Provide the (X, Y) coordinate of the cell's center where the given text is located.  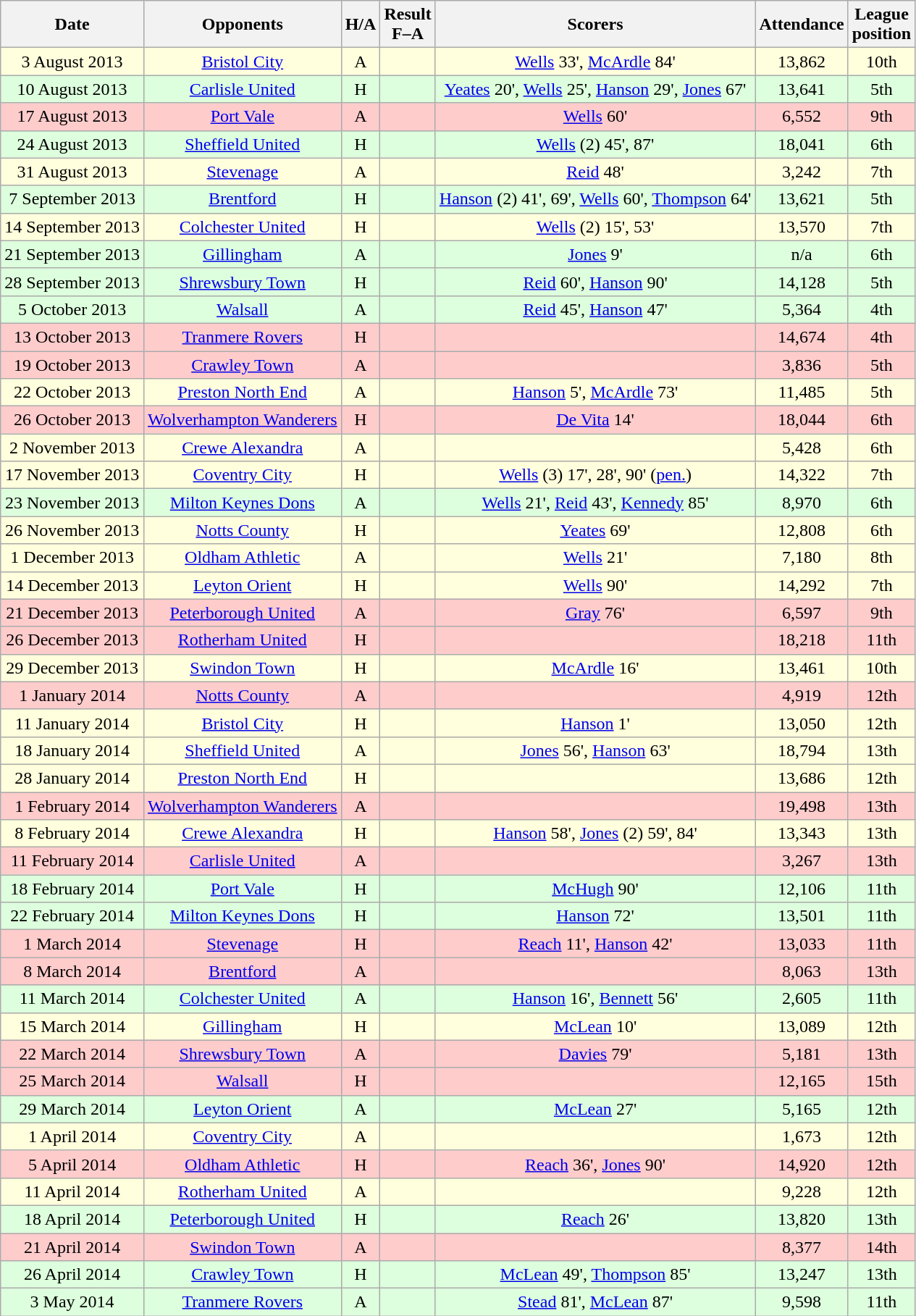
13,621 (802, 199)
8,970 (802, 503)
Wells (2) 45', 87' (595, 144)
14,128 (802, 282)
26 December 2013 (72, 640)
Wells 21', Reid 43', Kennedy 85' (595, 503)
29 March 2014 (72, 1109)
6,597 (802, 613)
ResultF–A (408, 25)
12,165 (802, 1081)
22 March 2014 (72, 1054)
28 September 2013 (72, 282)
Davies 79' (595, 1054)
18 January 2014 (72, 750)
3 May 2014 (72, 1302)
11 January 2014 (72, 723)
Wells 33', McArdle 84' (595, 62)
Hanson 58', Jones (2) 59', 84' (595, 834)
1 January 2014 (72, 695)
22 October 2013 (72, 393)
5,428 (802, 448)
13,686 (802, 778)
2 November 2013 (72, 448)
5,364 (802, 309)
Jones 9' (595, 254)
13 October 2013 (72, 337)
9,228 (802, 1191)
Scorers (595, 25)
8,377 (802, 1246)
3,836 (802, 364)
14,322 (802, 475)
Hanson 5', McArdle 73' (595, 393)
21 April 2014 (72, 1246)
8 February 2014 (72, 834)
13,501 (802, 916)
McLean 49', Thompson 85' (595, 1275)
Hanson 16', Bennett 56' (595, 999)
13,050 (802, 723)
8,063 (802, 971)
11 April 2014 (72, 1191)
Wells (3) 17', 28', 90' (pen.) (595, 475)
Yeates 69' (595, 530)
23 November 2013 (72, 503)
Hanson 1' (595, 723)
1 December 2013 (72, 558)
Hanson 72' (595, 916)
13,247 (802, 1275)
Stead 81', McLean 87' (595, 1302)
7,180 (802, 558)
13,461 (802, 668)
17 November 2013 (72, 475)
18 April 2014 (72, 1219)
Date (72, 25)
McLean 10' (595, 1026)
17 August 2013 (72, 117)
21 December 2013 (72, 613)
Reid 45', Hanson 47' (595, 309)
28 January 2014 (72, 778)
Reach 11', Hanson 42' (595, 944)
Wells (2) 15', 53' (595, 227)
12,106 (802, 889)
14th (881, 1246)
Jones 56', Hanson 63' (595, 750)
Wells 21' (595, 558)
5 April 2014 (72, 1164)
26 April 2014 (72, 1275)
13,862 (802, 62)
14,674 (802, 337)
De Vita 14' (595, 420)
31 August 2013 (72, 172)
24 August 2013 (72, 144)
Wells 90' (595, 585)
18,044 (802, 420)
Reach 36', Jones 90' (595, 1164)
n/a (802, 254)
Reach 26' (595, 1219)
1 February 2014 (72, 806)
19,498 (802, 806)
25 March 2014 (72, 1081)
22 February 2014 (72, 916)
10 August 2013 (72, 89)
1,673 (802, 1136)
McArdle 16' (595, 668)
14 September 2013 (72, 227)
6,552 (802, 117)
2,605 (802, 999)
14,920 (802, 1164)
13,033 (802, 944)
5,181 (802, 1054)
14,292 (802, 585)
13,343 (802, 834)
9,598 (802, 1302)
11 February 2014 (72, 861)
15 March 2014 (72, 1026)
5 October 2013 (72, 309)
13,820 (802, 1219)
Reid 60', Hanson 90' (595, 282)
1 March 2014 (72, 944)
3,267 (802, 861)
Hanson (2) 41', 69', Wells 60', Thompson 64' (595, 199)
13,570 (802, 227)
14 December 2013 (72, 585)
18,041 (802, 144)
5,165 (802, 1109)
29 December 2013 (72, 668)
3 August 2013 (72, 62)
H/A (361, 25)
21 September 2013 (72, 254)
7 September 2013 (72, 199)
Reid 48' (595, 172)
4,919 (802, 695)
1 April 2014 (72, 1136)
3,242 (802, 172)
Attendance (802, 25)
11 March 2014 (72, 999)
McHugh 90' (595, 889)
18,794 (802, 750)
Opponents (242, 25)
26 November 2013 (72, 530)
Leagueposition (881, 25)
McLean 27' (595, 1109)
18 February 2014 (72, 889)
13,089 (802, 1026)
Yeates 20', Wells 25', Hanson 29', Jones 67' (595, 89)
Wells 60' (595, 117)
11,485 (802, 393)
12,808 (802, 530)
8 March 2014 (72, 971)
Gray 76' (595, 613)
26 October 2013 (72, 420)
19 October 2013 (72, 364)
18,218 (802, 640)
8th (881, 558)
13,641 (802, 89)
15th (881, 1081)
